Detect which cell encompasses the target text, then output its [X, Y] center coordinate. 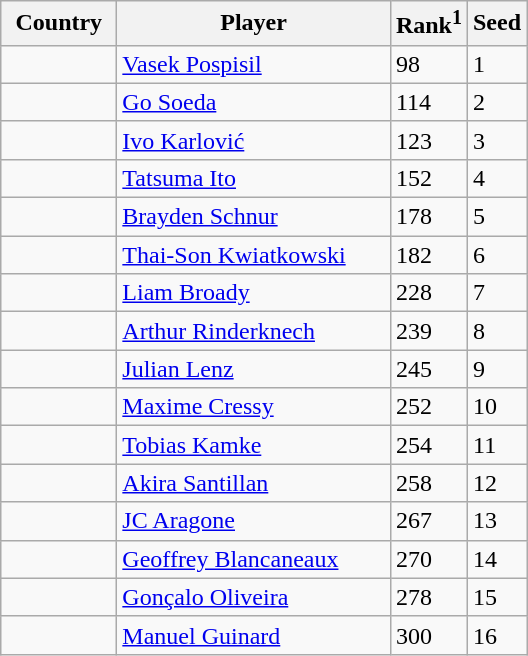
Vasek Pospisil [254, 64]
15 [496, 597]
182 [428, 255]
Seed [496, 24]
JC Aragone [254, 521]
Go Soeda [254, 102]
Gonçalo Oliveira [254, 597]
Country [59, 24]
239 [428, 331]
258 [428, 483]
Tatsuma Ito [254, 178]
98 [428, 64]
Arthur Rinderknech [254, 331]
114 [428, 102]
245 [428, 369]
Liam Broady [254, 293]
Rank1 [428, 24]
Akira Santillan [254, 483]
16 [496, 635]
Julian Lenz [254, 369]
7 [496, 293]
300 [428, 635]
3 [496, 140]
267 [428, 521]
12 [496, 483]
13 [496, 521]
270 [428, 559]
11 [496, 445]
254 [428, 445]
9 [496, 369]
123 [428, 140]
5 [496, 217]
2 [496, 102]
1 [496, 64]
14 [496, 559]
8 [496, 331]
178 [428, 217]
10 [496, 407]
228 [428, 293]
252 [428, 407]
Ivo Karlović [254, 140]
4 [496, 178]
278 [428, 597]
Brayden Schnur [254, 217]
6 [496, 255]
Manuel Guinard [254, 635]
Thai-Son Kwiatkowski [254, 255]
152 [428, 178]
Tobias Kamke [254, 445]
Player [254, 24]
Maxime Cressy [254, 407]
Geoffrey Blancaneaux [254, 559]
